From the cell containing the given text, extract its center point as (X, Y) coordinate. 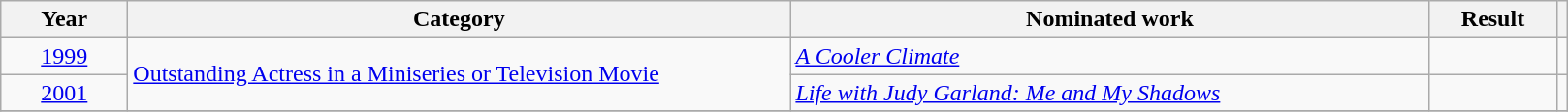
Outstanding Actress in a Miniseries or Television Movie (460, 74)
Nominated work (1109, 19)
A Cooler Climate (1109, 56)
Result (1493, 19)
Life with Judy Garland: Me and My Shadows (1109, 93)
Year (64, 19)
1999 (64, 56)
Category (460, 19)
2001 (64, 93)
